Return (X, Y) of the center of cell containing provided text 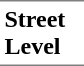
Street Level (42, 33)
